Search for the cell housing the specified text and yield its [X, Y] center coordinate. 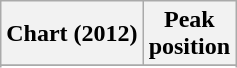
Chart (2012) [72, 34]
Peakposition [189, 34]
